From the cell containing the given text, extract its center point as (X, Y) coordinate. 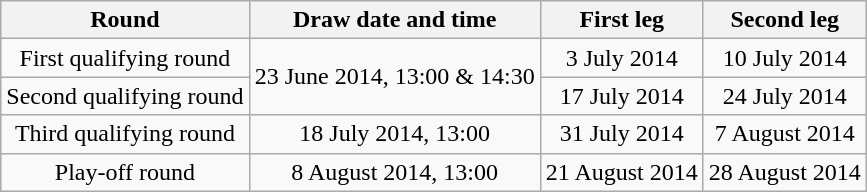
28 August 2014 (784, 172)
31 July 2014 (622, 134)
Draw date and time (394, 20)
24 July 2014 (784, 96)
10 July 2014 (784, 58)
Third qualifying round (125, 134)
Play-off round (125, 172)
Second leg (784, 20)
3 July 2014 (622, 58)
23 June 2014, 13:00 & 14:30 (394, 77)
7 August 2014 (784, 134)
21 August 2014 (622, 172)
Round (125, 20)
First qualifying round (125, 58)
First leg (622, 20)
18 July 2014, 13:00 (394, 134)
17 July 2014 (622, 96)
Second qualifying round (125, 96)
8 August 2014, 13:00 (394, 172)
